From the cell containing the given text, extract its center point as [X, Y] coordinate. 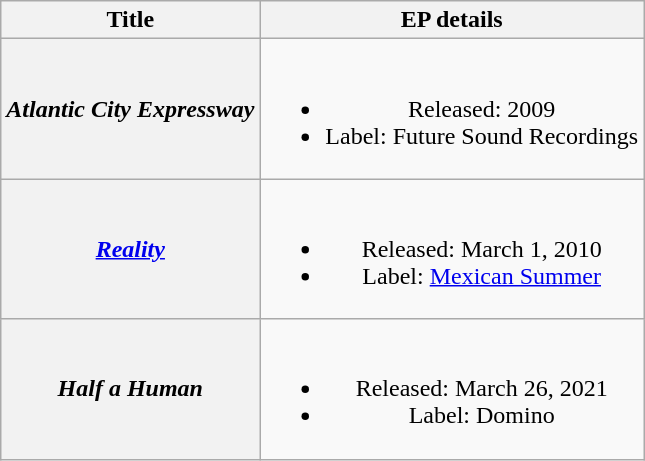
Atlantic City Expressway [130, 109]
Reality [130, 249]
EP details [452, 20]
Released: 2009Label: Future Sound Recordings [452, 109]
Released: March 26, 2021Label: Domino [452, 389]
Released: March 1, 2010Label: Mexican Summer [452, 249]
Title [130, 20]
Half a Human [130, 389]
